From the cell containing the given text, extract its center point as [X, Y] coordinate. 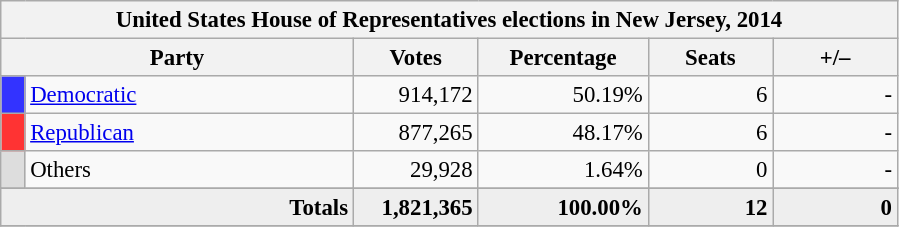
Totals [178, 208]
Democratic [189, 95]
United States House of Representatives elections in New Jersey, 2014 [450, 20]
50.19% [563, 95]
Percentage [563, 58]
Republican [189, 133]
29,928 [416, 170]
Votes [416, 58]
914,172 [416, 95]
877,265 [416, 133]
48.17% [563, 133]
Seats [710, 58]
+/– [836, 58]
Others [189, 170]
12 [710, 208]
1.64% [563, 170]
Party [178, 58]
100.00% [563, 208]
1,821,365 [416, 208]
